Scan for the cell matching the given text and deliver its [x, y] coordinate at center. 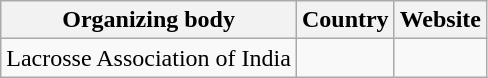
Lacrosse Association of India [149, 58]
Organizing body [149, 20]
Website [440, 20]
Country [345, 20]
